Return the (X, Y) coordinate for the center point of the cell that contains the specified text.  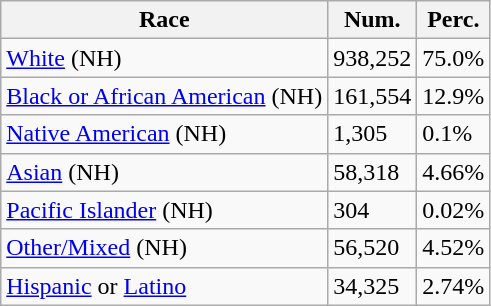
75.0% (454, 58)
Other/Mixed (NH) (164, 248)
0.1% (454, 134)
Pacific Islander (NH) (164, 210)
Hispanic or Latino (164, 286)
Race (164, 20)
Perc. (454, 20)
938,252 (372, 58)
12.9% (454, 96)
Num. (372, 20)
56,520 (372, 248)
Native American (NH) (164, 134)
161,554 (372, 96)
Black or African American (NH) (164, 96)
4.52% (454, 248)
2.74% (454, 286)
4.66% (454, 172)
0.02% (454, 210)
1,305 (372, 134)
White (NH) (164, 58)
34,325 (372, 286)
304 (372, 210)
Asian (NH) (164, 172)
58,318 (372, 172)
